Pinpoint the cell where the given text exists, returning its [X, Y] midpoint coordinate. 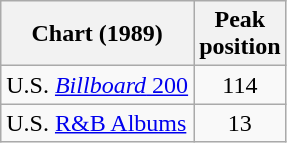
114 [240, 85]
U.S. R&B Albums [98, 123]
Peakposition [240, 34]
Chart (1989) [98, 34]
U.S. Billboard 200 [98, 85]
13 [240, 123]
